For the text-containing cell, return its midpoint in (X, Y) coordinate format. 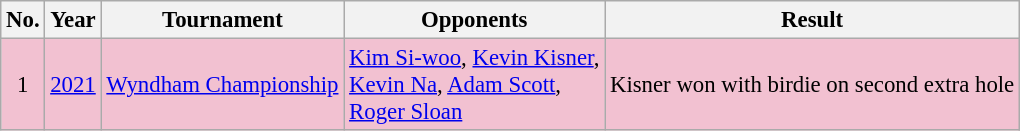
1 (23, 85)
Result (812, 20)
Kim Si-woo, Kevin Kisner, Kevin Na, Adam Scott, Roger Sloan (474, 85)
Opponents (474, 20)
Year (73, 20)
Tournament (222, 20)
No. (23, 20)
Kisner won with birdie on second extra hole (812, 85)
Wyndham Championship (222, 85)
2021 (73, 85)
